From the cell containing the given text, extract its center point as (x, y) coordinate. 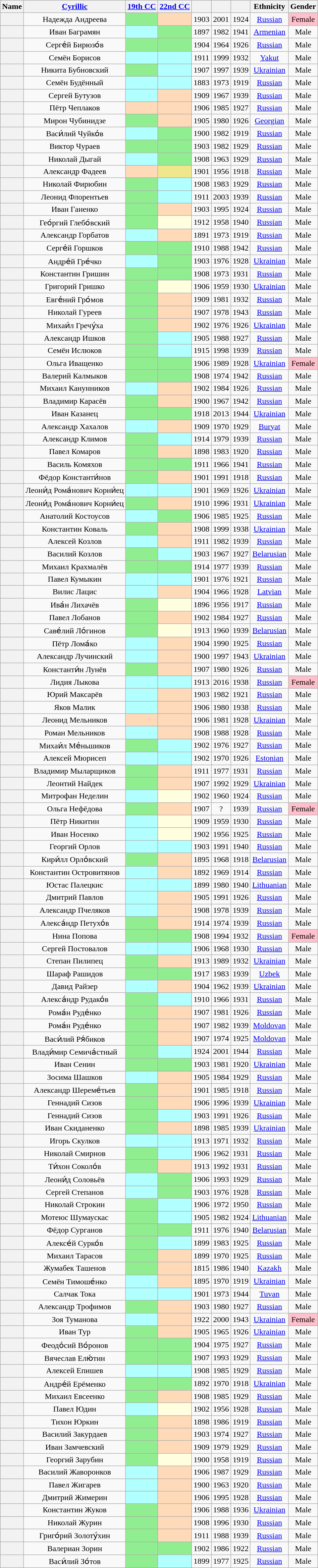
Тихон Юркин (75, 1422)
Давид Райзер (75, 986)
1971 (221, 1141)
Tuvan (270, 1294)
Владимир Карасёв (75, 401)
Сергей Степанов (75, 1192)
Ольга Нефёдова (75, 809)
Latvian (270, 592)
1964 (221, 45)
Леони́д Соловьёв (75, 1179)
Константин Гришин (75, 274)
Константин Островитянов (75, 872)
Феодо́сий Во́ронов (75, 1345)
Алексе́й Сурко́в (75, 1243)
Михаи́л Гречу́ха (75, 325)
Александр Ишков (75, 338)
Жумабек Ташенов (75, 1268)
Алексей Козлов (75, 541)
Иван Баграмян (75, 32)
Михаил Евсеенко (75, 1397)
Никита Бубновский (75, 70)
Николай Дыгай (75, 159)
Павел Лобанов (75, 617)
Павел Кумыкин (75, 579)
Armenian (270, 32)
Пётр Лома́ко (75, 644)
Кири́лл Орло́вский (75, 859)
Николай Фирюбин (75, 184)
Estonian (270, 758)
Семён Будённый (75, 83)
1987 (221, 1472)
Константин Жуков (75, 1510)
Серге́й Бирюзо́в (75, 45)
Анатолий Костоусов (75, 516)
Юрий Максарёв (75, 695)
Семён Тимоше́нко (75, 1281)
1990 (221, 644)
Фёдор Сурганов (75, 1230)
Иван Казанец (75, 414)
Cyrillic (75, 7)
Василий Козлов (75, 554)
1936 (240, 1510)
19th CC (142, 7)
Зосима Шашков (75, 1077)
Вилис Лацис (75, 592)
Митрофан Неделин (75, 796)
Мирон Чубинидзе (75, 121)
Пётр Чеплаков (75, 108)
Саве́лий Ло́гинов (75, 630)
Georgian (270, 121)
Григорий Гришко (75, 287)
Андре́й Ерёменко (75, 1384)
1975 (221, 1345)
Георгий Орлов (75, 846)
1912 (201, 222)
Виктор Чураев (75, 146)
Семён Ислюков (75, 351)
1965 (221, 1332)
Васи́лий Зо́тов (75, 1561)
Иван Тур (75, 1332)
Иван Ганенко (75, 209)
Шараф Рашидов (75, 974)
Надежда Андреева (75, 19)
1883 (201, 83)
Салчак Тока (75, 1294)
Нина Попова (75, 936)
Дмитрий Павлов (75, 898)
2016 (221, 682)
Александр Фадеев (75, 172)
Дмитрий Жимерин (75, 1497)
Роман Мельников (75, 732)
Ива́н Лихачёв (75, 605)
Лидия Лыкова (75, 682)
Сергей Постовалов (75, 949)
Николай Журин (75, 1523)
Николай Смирнов (75, 1153)
Kazakh (270, 1268)
Константи́н Лунёв (75, 669)
Василий Закурдаев (75, 1434)
Игорь Скулков (75, 1141)
1998 (221, 351)
? (221, 809)
Влади́мир Семича́стный (75, 1052)
Алекса́ндр Рудако́в (75, 999)
1815 (201, 1268)
Gender (303, 7)
Ольга Иващенко (75, 363)
1994 (221, 936)
Buryat (270, 426)
Александр Климов (75, 439)
1950 (240, 1205)
1915 (201, 351)
1972 (221, 1205)
Алексей Мюрисеп (75, 758)
Ethnicity (270, 7)
Мотеюс Шумаускас (75, 1217)
Гео́ргий Глебо́вский (75, 222)
Николай Гуреев (75, 312)
Yakut (270, 57)
Иван Носенко (75, 834)
Иван Скиданенко (75, 1128)
1896 (201, 605)
Степан Пилипец (75, 961)
Name (12, 7)
Семён Борисов (75, 57)
Иван Сенин (75, 1065)
Леонтий Найдек (75, 784)
Пётр Никитин (75, 821)
Алексей Епишев (75, 1371)
Зоя Туманова (75, 1319)
Валериан Зорин (75, 1548)
Юстас Палецкис (75, 885)
Валерий Калмыков (75, 376)
2013 (221, 414)
Василь Комяхов (75, 464)
2003 (221, 197)
Михаи́л Ме́ньшиков (75, 745)
Павел Жигарев (75, 1485)
Серге́й Горшков (75, 248)
Николай Строкин (75, 1205)
Александр Трофимов (75, 1307)
Алекса́ндр Петухо́в (75, 923)
Григо́рий Золоту́хин (75, 1536)
Александр Хахалов (75, 426)
1897 (201, 32)
Владимир Мыларщиков (75, 771)
Александр Лучинский (75, 656)
Иван Замчевский (75, 1447)
Михаил Крахмалёв (75, 566)
Константин Коваль (75, 529)
Вячеслав Елю́тин (75, 1358)
Георгий Зарубин (75, 1460)
Uzbek (270, 974)
Васи́лий Чуйко́в (75, 134)
Леонид Мельников (75, 720)
Павел Комаров (75, 451)
Михаил Тарасов (75, 1256)
Ти́хон Соколо́в (75, 1166)
Сергей Бутузов (75, 95)
Яков Малик (75, 707)
22nd CC (175, 7)
Леонид Флорентьев (75, 197)
Василий Жаворонков (75, 1472)
Михаил Канунников (75, 388)
Фёдор Константи́нов (75, 477)
2000 (221, 1319)
Павел Юдин (75, 1409)
1891 (201, 235)
Васи́лий Ря́биков (75, 1039)
Евге́ний Гро́мов (75, 300)
Александр Шереме́тьев (75, 1090)
Андре́й Гре́чко (75, 261)
Александр Пчеляков (75, 910)
Александр Горбатов (75, 235)
